Find where the given text appears and provide that cell's center as [x, y] coordinate. 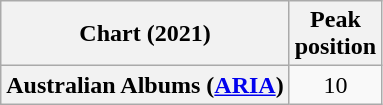
Chart (2021) [145, 34]
Peakposition [335, 34]
Australian Albums (ARIA) [145, 85]
10 [335, 85]
